Pinpoint the cell where the given text exists, returning its [X, Y] midpoint coordinate. 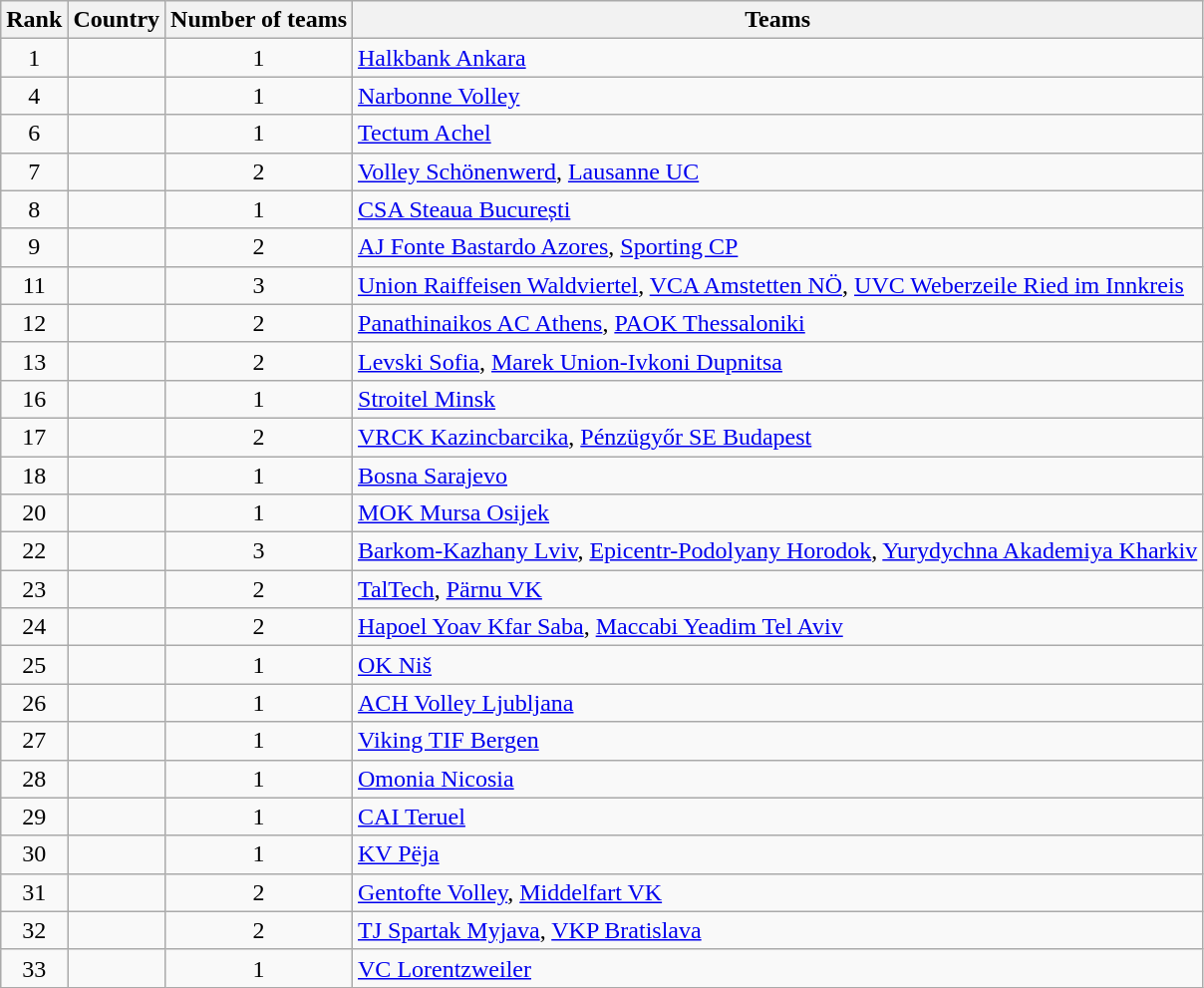
18 [34, 476]
11 [34, 285]
17 [34, 437]
VC Lorentzweiler [777, 968]
VRCK Kazincbarcika, Pénzügyőr SE Budapest [777, 437]
CAI Teruel [777, 817]
32 [34, 930]
Rank [34, 20]
Volley Schönenwerd, Lausanne UC [777, 171]
Narbonne Volley [777, 96]
28 [34, 779]
12 [34, 323]
CSA Steaua București [777, 209]
22 [34, 551]
27 [34, 741]
AJ Fonte Bastardo Azores, Sporting CP [777, 247]
KV Pëja [777, 854]
4 [34, 96]
Union Raiffeisen Waldviertel, VCA Amstetten NÖ, UVC Weberzeile Ried im Innkreis [777, 285]
ACH Volley Ljubljana [777, 703]
Country [117, 20]
Gentofte Volley, Middelfart VK [777, 892]
29 [34, 817]
7 [34, 171]
Viking TIF Bergen [777, 741]
Teams [777, 20]
30 [34, 854]
Number of teams [259, 20]
16 [34, 399]
Bosna Sarajevo [777, 476]
Barkom-Kazhany Lviv, Epicentr-Podolyany Horodok, Yurydychna Akademiya Kharkiv [777, 551]
TalTech, Pärnu VK [777, 589]
31 [34, 892]
Stroitel Minsk [777, 399]
24 [34, 627]
8 [34, 209]
20 [34, 513]
25 [34, 665]
Tectum Achel [777, 134]
Omonia Nicosia [777, 779]
Panathinaikos AC Athens, PAOK Thessaloniki [777, 323]
Levski Sofia, Marek Union-Ivkoni Dupnitsa [777, 361]
26 [34, 703]
13 [34, 361]
9 [34, 247]
33 [34, 968]
Hapoel Yoav Kfar Saba, Maccabi Yeadim Tel Aviv [777, 627]
OK Niš [777, 665]
Halkbank Ankara [777, 58]
MOK Mursa Osijek [777, 513]
TJ Spartak Myjava, VKP Bratislava [777, 930]
23 [34, 589]
6 [34, 134]
